Search for the cell housing the specified text and yield its [X, Y] center coordinate. 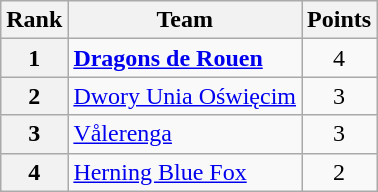
Dwory Unia Oświęcim [185, 96]
1 [34, 58]
Herning Blue Fox [185, 172]
Dragons de Rouen [185, 58]
Vålerenga [185, 134]
Team [185, 20]
Points [340, 20]
Rank [34, 20]
